Find where the given text appears and provide that cell's center as [X, Y] coordinate. 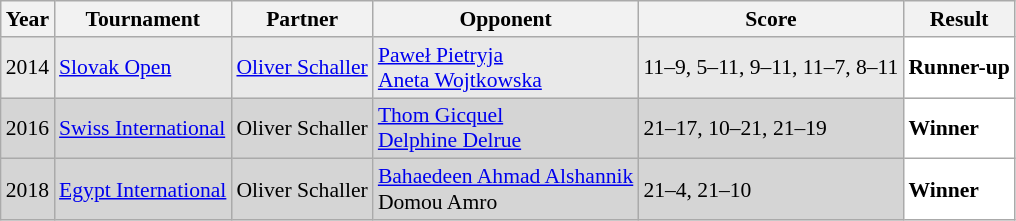
Score [770, 19]
Opponent [506, 19]
Runner-up [958, 68]
Swiss International [142, 128]
Thom Gicquel Delphine Delrue [506, 128]
21–4, 21–10 [770, 190]
Slovak Open [142, 68]
Egypt International [142, 190]
11–9, 5–11, 9–11, 11–7, 8–11 [770, 68]
Partner [302, 19]
2018 [28, 190]
Bahaedeen Ahmad Alshannik Domou Amro [506, 190]
Tournament [142, 19]
21–17, 10–21, 21–19 [770, 128]
2016 [28, 128]
2014 [28, 68]
Result [958, 19]
Paweł Pietryja Aneta Wojtkowska [506, 68]
Year [28, 19]
